For the text-containing cell, return its midpoint in [x, y] coordinate format. 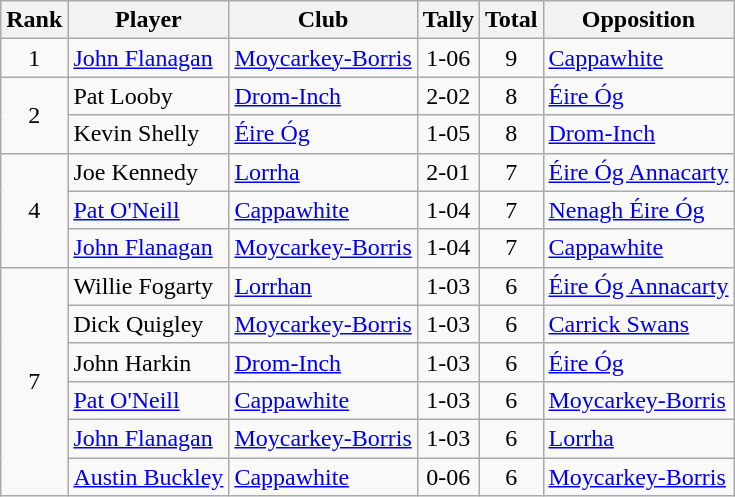
9 [511, 58]
Nenagh Éire Óg [638, 210]
Player [148, 20]
Total [511, 20]
2 [34, 115]
2-01 [448, 172]
Pat Looby [148, 96]
Rank [34, 20]
Carrick Swans [638, 324]
Tally [448, 20]
Dick Quigley [148, 324]
1-06 [448, 58]
Club [323, 20]
Opposition [638, 20]
Joe Kennedy [148, 172]
Willie Fogarty [148, 286]
Kevin Shelly [148, 134]
0-06 [448, 477]
1-05 [448, 134]
4 [34, 210]
Lorrhan [323, 286]
John Harkin [148, 362]
1 [34, 58]
2-02 [448, 96]
Austin Buckley [148, 477]
